Find where the given text appears and provide that cell's center as [X, Y] coordinate. 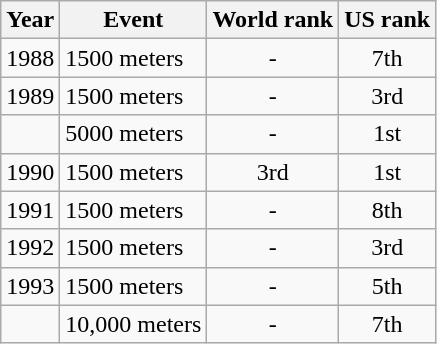
World rank [273, 20]
8th [388, 210]
Event [134, 20]
10,000 meters [134, 324]
5000 meters [134, 134]
1988 [30, 58]
1993 [30, 286]
Year [30, 20]
1992 [30, 248]
1991 [30, 210]
US rank [388, 20]
1990 [30, 172]
1989 [30, 96]
5th [388, 286]
